Return [x, y] of the center of cell containing provided text 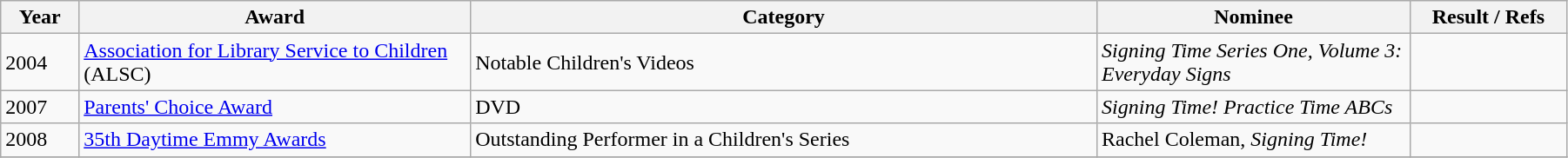
35th Daytime Emmy Awards [275, 140]
2008 [40, 140]
Association for Library Service to Children (ALSC) [275, 63]
Notable Children's Videos [784, 63]
Award [275, 17]
2004 [40, 63]
Nominee [1254, 17]
DVD [784, 107]
2007 [40, 107]
Result / Refs [1488, 17]
Signing Time Series One, Volume 3: Everyday Signs [1254, 63]
Signing Time! Practice Time ABCs [1254, 107]
Outstanding Performer in a Children's Series [784, 140]
Parents' Choice Award [275, 107]
Year [40, 17]
Category [784, 17]
Rachel Coleman, Signing Time! [1254, 140]
